Detect which cell encompasses the target text, then output its (x, y) center coordinate. 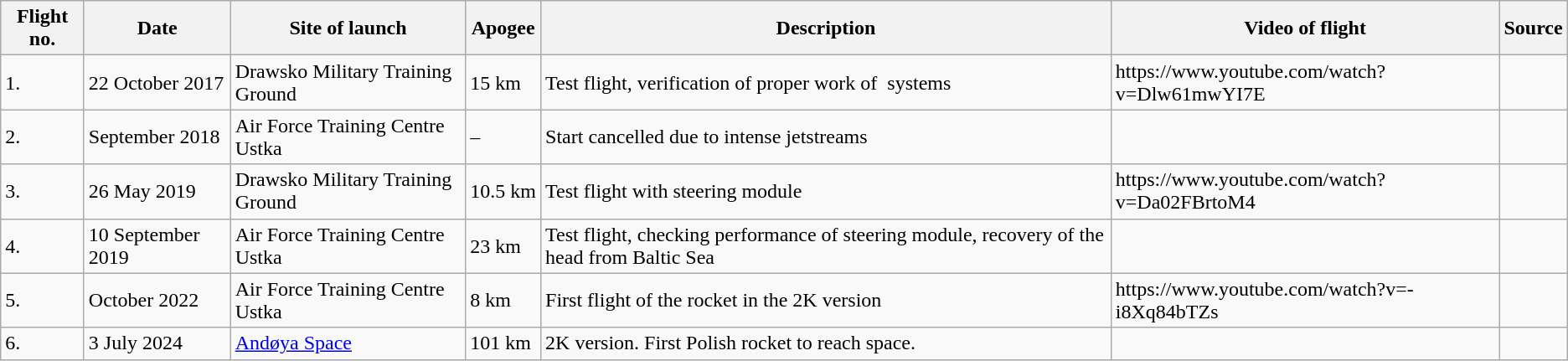
26 May 2019 (157, 191)
https://www.youtube.com/watch?v=Dlw61mwYI7E (1305, 82)
3 July 2024 (157, 343)
Site of launch (348, 28)
September 2018 (157, 137)
Andøya Space (348, 343)
2K version. First Polish rocket to reach space. (826, 343)
Source (1533, 28)
3. (43, 191)
10.5 km (503, 191)
2. (43, 137)
5. (43, 300)
10 September 2019 (157, 246)
Video of flight (1305, 28)
Apogee (503, 28)
Description (826, 28)
Test flight, verification of proper work of systems (826, 82)
https://www.youtube.com/watch?v=-i8Xq84bTZs (1305, 300)
6. (43, 343)
– (503, 137)
First flight of the rocket in the 2K version (826, 300)
1. (43, 82)
8 km (503, 300)
Test flight, checking performance of steering module, recovery of the head from Baltic Sea (826, 246)
23 km (503, 246)
4. (43, 246)
15 km (503, 82)
Test flight with steering module (826, 191)
October 2022 (157, 300)
22 October 2017 (157, 82)
Date (157, 28)
https://www.youtube.com/watch?v=Da02FBrtoM4 (1305, 191)
101 km (503, 343)
Flight no. (43, 28)
Start cancelled due to intense jetstreams (826, 137)
